Scan for the cell matching the given text and deliver its (X, Y) coordinate at center. 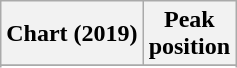
Peakposition (189, 34)
Chart (2019) (72, 34)
